For the text-containing cell, return its midpoint in [X, Y] coordinate format. 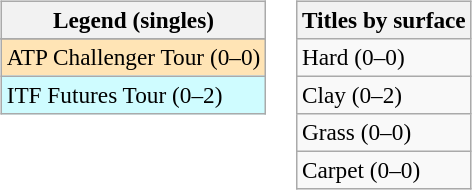
Clay (0–2) [384, 95]
Hard (0–0) [384, 57]
Titles by surface [384, 20]
ITF Futures Tour (0–2) [133, 95]
Grass (0–0) [384, 133]
Carpet (0–0) [384, 171]
Legend (singles) [133, 20]
ATP Challenger Tour (0–0) [133, 57]
